Detect which cell encompasses the target text, then output its [X, Y] center coordinate. 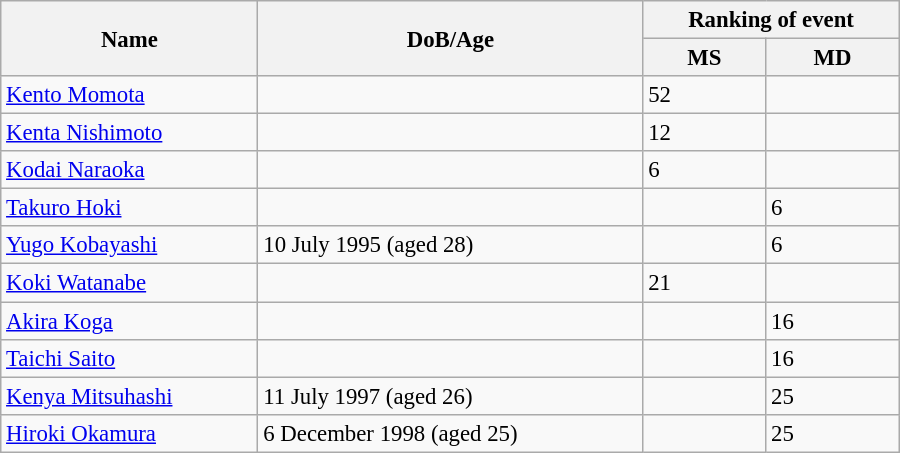
Koki Watanabe [130, 283]
DoB/Age [450, 38]
6 December 1998 (aged 25) [450, 433]
Yugo Kobayashi [130, 245]
Akira Koga [130, 321]
Takuro Hoki [130, 208]
10 July 1995 (aged 28) [450, 245]
21 [704, 283]
Kenta Nishimoto [130, 133]
11 July 1997 (aged 26) [450, 396]
Hiroki Okamura [130, 433]
MS [704, 58]
Name [130, 38]
Taichi Saito [130, 358]
52 [704, 95]
Ranking of event [771, 20]
Kodai Naraoka [130, 170]
MD [832, 58]
12 [704, 133]
Kenya Mitsuhashi [130, 396]
Kento Momota [130, 95]
